From the cell containing the given text, extract its center point as [x, y] coordinate. 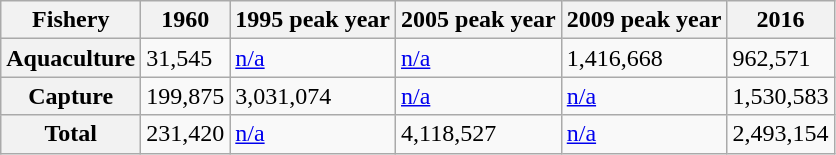
2005 peak year [479, 20]
1,530,583 [780, 96]
4,118,527 [479, 134]
Fishery [71, 20]
3,031,074 [313, 96]
962,571 [780, 58]
31,545 [186, 58]
1960 [186, 20]
2,493,154 [780, 134]
Aquaculture [71, 58]
231,420 [186, 134]
2009 peak year [644, 20]
Total [71, 134]
Capture [71, 96]
1995 peak year [313, 20]
1,416,668 [644, 58]
199,875 [186, 96]
2016 [780, 20]
